Scan for the cell matching the given text and deliver its (X, Y) coordinate at center. 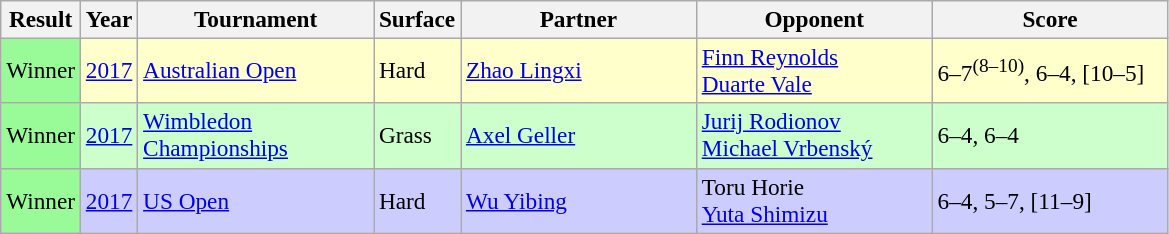
Partner (579, 19)
Year (108, 19)
Surface (418, 19)
Finn Reynolds Duarte Vale (814, 70)
Axel Geller (579, 136)
Zhao Lingxi (579, 70)
Grass (418, 136)
6–4, 5–7, [11–9] (1050, 200)
Opponent (814, 19)
Score (1050, 19)
US Open (256, 200)
Result (41, 19)
Wimbledon Championships (256, 136)
Australian Open (256, 70)
Wu Yibing (579, 200)
6–4, 6–4 (1050, 136)
Toru Horie Yuta Shimizu (814, 200)
Tournament (256, 19)
6–7(8–10), 6–4, [10–5] (1050, 70)
Jurij Rodionov Michael Vrbenský (814, 136)
